Pinpoint the cell where the given text exists, returning its (X, Y) midpoint coordinate. 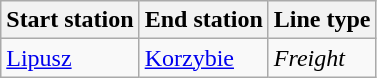
Freight (322, 58)
Lipusz (70, 58)
Korzybie (204, 58)
End station (204, 20)
Start station (70, 20)
Line type (322, 20)
